From the cell containing the given text, extract its center point as [x, y] coordinate. 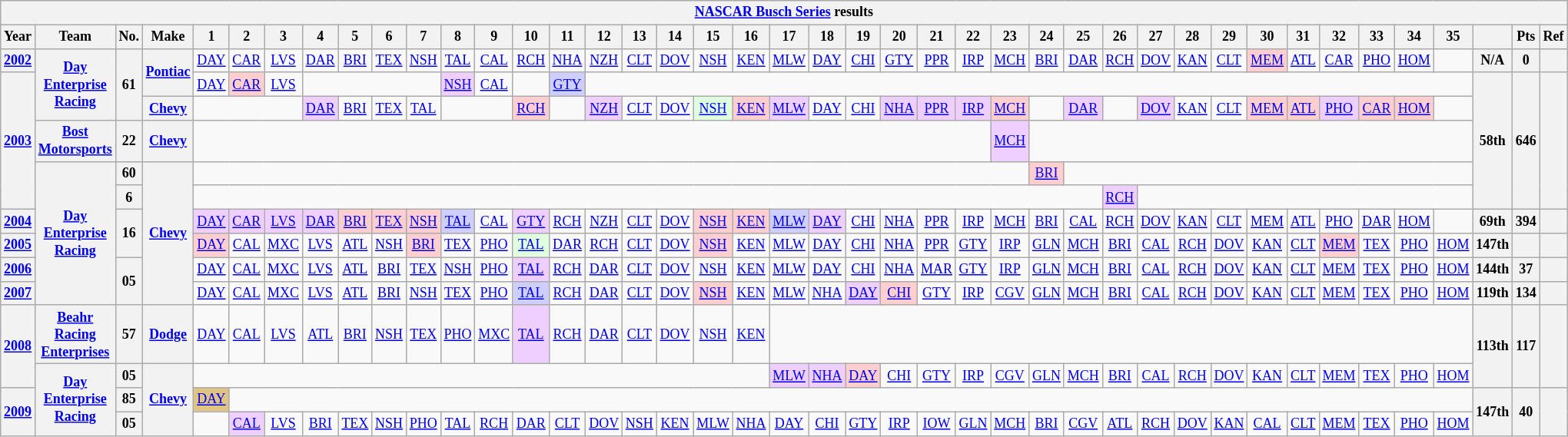
IOW [937, 424]
Beahr Racing Enterprises [75, 334]
18 [827, 37]
646 [1526, 141]
2009 [18, 412]
26 [1120, 37]
33 [1377, 37]
17 [789, 37]
7 [423, 37]
117 [1526, 346]
No. [129, 37]
144th [1493, 269]
4 [320, 37]
2005 [18, 246]
69th [1493, 221]
32 [1339, 37]
40 [1526, 412]
2008 [18, 346]
Pontiac [168, 72]
2002 [18, 60]
28 [1192, 37]
35 [1453, 37]
134 [1526, 293]
394 [1526, 221]
Ref [1553, 37]
29 [1229, 37]
15 [713, 37]
14 [675, 37]
2007 [18, 293]
2003 [18, 141]
Pts [1526, 37]
0 [1526, 60]
Year [18, 37]
Make [168, 37]
24 [1047, 37]
N/A [1493, 60]
MAR [937, 269]
23 [1010, 37]
2004 [18, 221]
13 [639, 37]
58th [1493, 141]
20 [899, 37]
12 [604, 37]
Team [75, 37]
2 [247, 37]
Dodge [168, 334]
3 [284, 37]
21 [937, 37]
31 [1303, 37]
5 [355, 37]
Bost Motorsports [75, 141]
113th [1493, 346]
25 [1083, 37]
NASCAR Busch Series results [784, 12]
57 [129, 334]
1 [211, 37]
30 [1267, 37]
85 [129, 399]
19 [863, 37]
119th [1493, 293]
61 [129, 84]
8 [458, 37]
27 [1156, 37]
11 [567, 37]
34 [1414, 37]
9 [494, 37]
2006 [18, 269]
37 [1526, 269]
10 [530, 37]
60 [129, 174]
